From the cell containing the given text, extract its center point as [X, Y] coordinate. 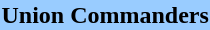
Union Commanders [105, 15]
